Locate the cell with the specified text and output its (x, y) center coordinate. 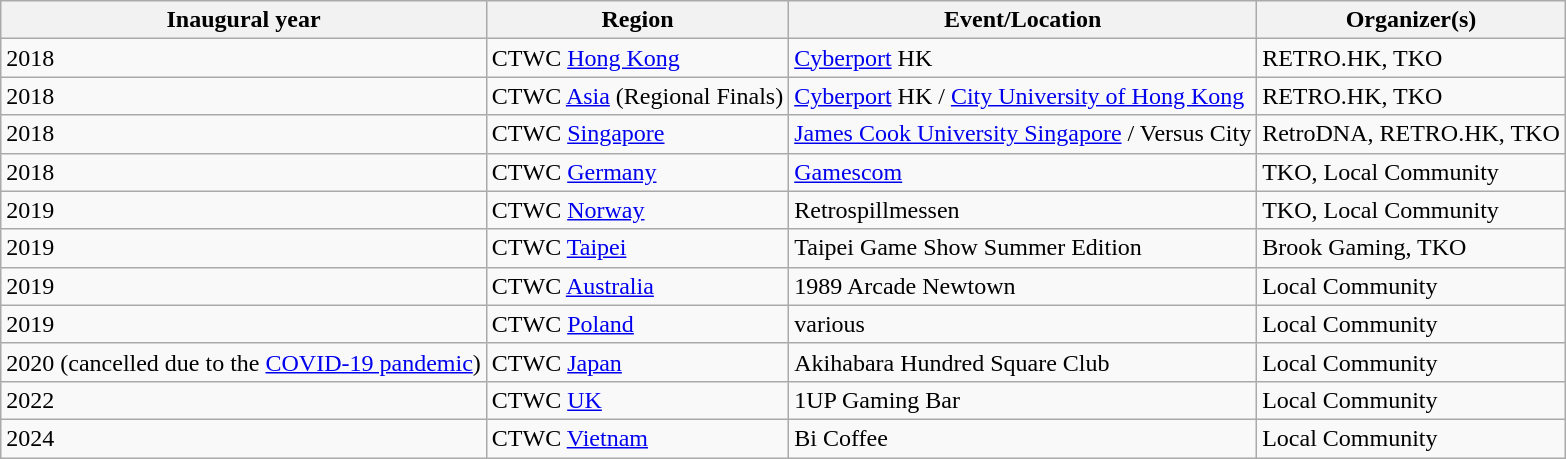
CTWC Taipei (637, 248)
CTWC Japan (637, 362)
Cyberport HK (1023, 58)
CTWC Poland (637, 324)
CTWC Hong Kong (637, 58)
CTWC Asia (Regional Finals) (637, 96)
Event/Location (1023, 20)
RetroDNA, RETRO.HK, TKO (1412, 134)
1UP Gaming Bar (1023, 400)
Retrospillmessen (1023, 210)
2022 (244, 400)
Taipei Game Show Summer Edition (1023, 248)
Akihabara Hundred Square Club (1023, 362)
1989 Arcade Newtown (1023, 286)
CTWC Singapore (637, 134)
CTWC Australia (637, 286)
Region (637, 20)
CTWC UK (637, 400)
2024 (244, 438)
Brook Gaming, TKO (1412, 248)
Inaugural year (244, 20)
Gamescom (1023, 172)
Cyberport HK / City University of Hong Kong (1023, 96)
Bi Coffee (1023, 438)
Organizer(s) (1412, 20)
various (1023, 324)
2020 (cancelled due to the COVID-19 pandemic) (244, 362)
CTWC Norway (637, 210)
CTWC Vietnam (637, 438)
James Cook University Singapore / Versus City (1023, 134)
CTWC Germany (637, 172)
